Return [x, y] of the center of cell containing provided text 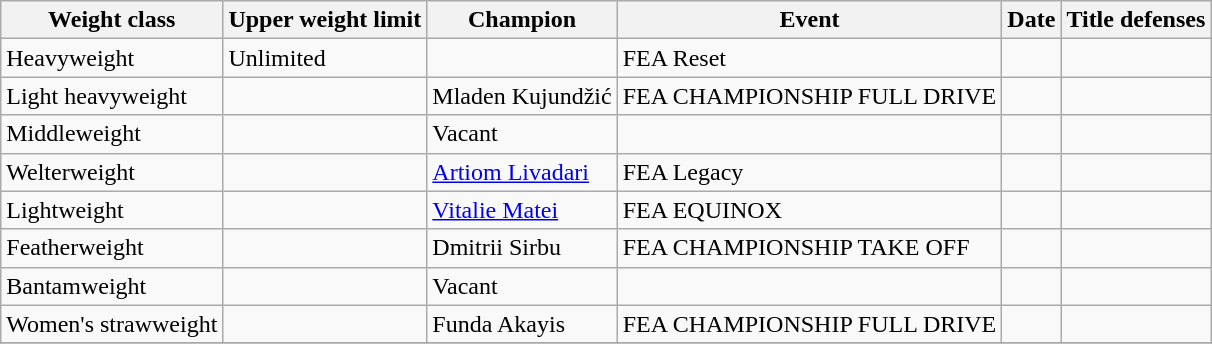
Date [1032, 20]
Title defenses [1136, 20]
Mladen Kujundžić [522, 96]
Event [810, 20]
Middleweight [112, 134]
Heavyweight [112, 58]
Champion [522, 20]
Bantamweight [112, 286]
FEA Reset [810, 58]
Upper weight limit [325, 20]
Dmitrii Sirbu [522, 248]
Welterweight [112, 172]
Vitalie Matei [522, 210]
Light heavyweight [112, 96]
Funda Akayis [522, 324]
Artiom Livadari [522, 172]
FEA EQUINOX [810, 210]
Unlimited [325, 58]
FEA Legacy [810, 172]
Featherweight [112, 248]
Women's strawweight [112, 324]
FEA CHAMPIONSHIP TAKE OFF [810, 248]
Weight class [112, 20]
Lightweight [112, 210]
